Capture the cell that displays the provided text and extract its (x, y) central coordinate. 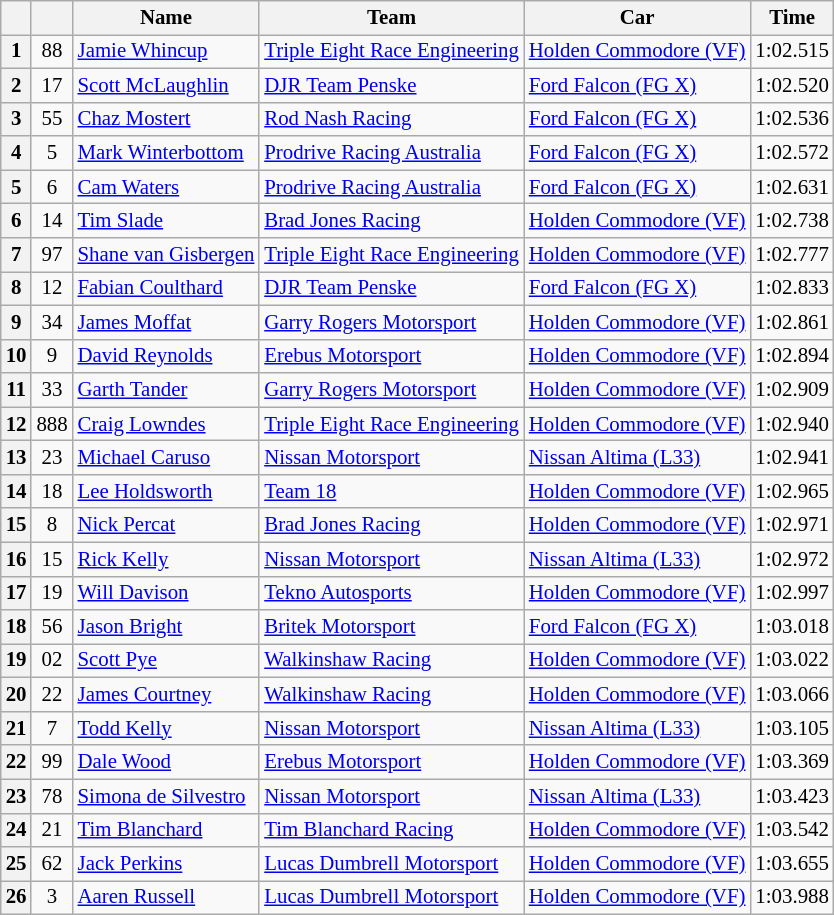
1:03.369 (792, 762)
888 (52, 424)
1 (16, 51)
1:02.965 (792, 491)
James Courtney (166, 695)
Simona de Silvestro (166, 796)
1:03.022 (792, 661)
Mark Winterbottom (166, 153)
1:03.655 (792, 864)
1:03.018 (792, 627)
10 (16, 356)
97 (52, 255)
Team 18 (392, 491)
1:02.894 (792, 356)
Tim Slade (166, 221)
Will Davison (166, 593)
1:02.997 (792, 593)
Dale Wood (166, 762)
Scott Pye (166, 661)
26 (16, 898)
55 (52, 119)
1:02.520 (792, 85)
1:02.833 (792, 288)
02 (52, 661)
78 (52, 796)
1:02.971 (792, 525)
25 (16, 864)
Tim Blanchard Racing (392, 830)
Team (392, 18)
Jason Bright (166, 627)
1:02.536 (792, 119)
1:02.777 (792, 255)
1:02.738 (792, 221)
Tim Blanchard (166, 830)
Car (638, 18)
Time (792, 18)
16 (16, 559)
1:02.515 (792, 51)
Fabian Coulthard (166, 288)
Tekno Autosports (392, 593)
24 (16, 830)
Chaz Mostert (166, 119)
1:02.941 (792, 458)
99 (52, 762)
33 (52, 390)
1:02.631 (792, 187)
Todd Kelly (166, 728)
Craig Lowndes (166, 424)
Michael Caruso (166, 458)
1:03.988 (792, 898)
13 (16, 458)
Name (166, 18)
Jamie Whincup (166, 51)
34 (52, 322)
1:03.066 (792, 695)
Lee Holdsworth (166, 491)
62 (52, 864)
1:02.861 (792, 322)
Britek Motorsport (392, 627)
20 (16, 695)
1:02.909 (792, 390)
Rick Kelly (166, 559)
Garth Tander (166, 390)
1:03.423 (792, 796)
Aaren Russell (166, 898)
88 (52, 51)
1:02.972 (792, 559)
1:03.105 (792, 728)
1:03.542 (792, 830)
2 (16, 85)
11 (16, 390)
Scott McLaughlin (166, 85)
James Moffat (166, 322)
Rod Nash Racing (392, 119)
David Reynolds (166, 356)
4 (16, 153)
1:02.572 (792, 153)
Nick Percat (166, 525)
Shane van Gisbergen (166, 255)
Jack Perkins (166, 864)
56 (52, 627)
Cam Waters (166, 187)
1:02.940 (792, 424)
